Return the [X, Y] coordinate for the center point of the cell that contains the specified text.  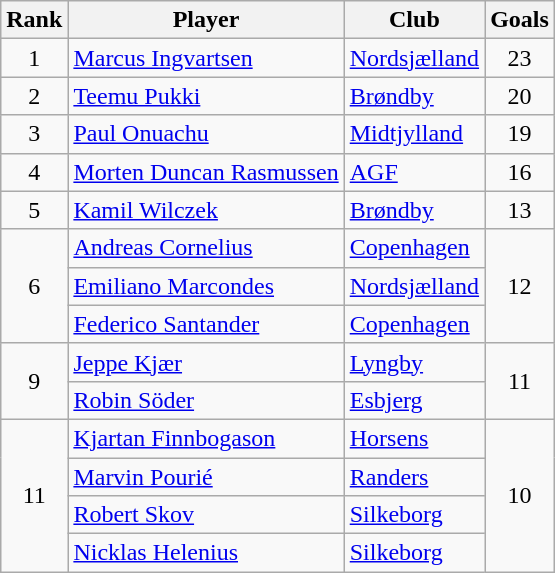
4 [34, 172]
5 [34, 210]
10 [520, 495]
Randers [414, 477]
Morten Duncan Rasmussen [206, 172]
Midtjylland [414, 134]
20 [520, 96]
Goals [520, 20]
AGF [414, 172]
19 [520, 134]
Kamil Wilczek [206, 210]
2 [34, 96]
Teemu Pukki [206, 96]
Horsens [414, 438]
6 [34, 286]
Kjartan Finnbogason [206, 438]
Esbjerg [414, 400]
Nicklas Helenius [206, 553]
Robert Skov [206, 515]
12 [520, 286]
9 [34, 381]
Rank [34, 20]
23 [520, 58]
Marcus Ingvartsen [206, 58]
16 [520, 172]
Federico Santander [206, 324]
3 [34, 134]
Andreas Cornelius [206, 248]
Paul Onuachu [206, 134]
Marvin Pourié [206, 477]
1 [34, 58]
Player [206, 20]
Lyngby [414, 362]
Jeppe Kjær [206, 362]
13 [520, 210]
Robin Söder [206, 400]
Emiliano Marcondes [206, 286]
Club [414, 20]
